Extract the [x, y] coordinate from the center of the cell holding the provided text.  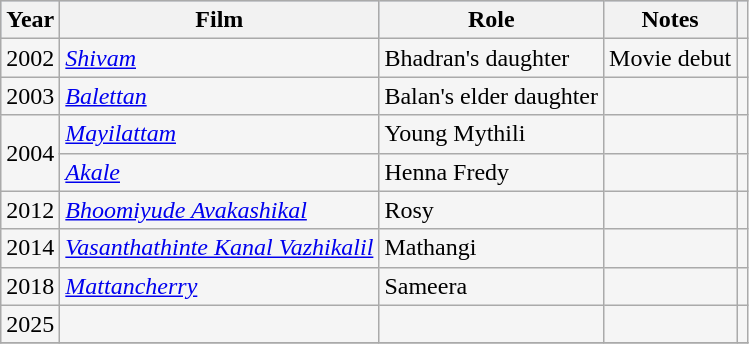
2018 [30, 286]
Henna Fredy [492, 172]
Movie debut [670, 58]
2002 [30, 58]
Bhadran's daughter [492, 58]
2012 [30, 210]
Role [492, 20]
Mayilattam [220, 134]
Balettan [220, 96]
Film [220, 20]
2014 [30, 248]
2004 [30, 153]
Year [30, 20]
Bhoomiyude Avakashikal [220, 210]
Rosy [492, 210]
2003 [30, 96]
2025 [30, 324]
Sameera [492, 286]
Akale [220, 172]
Young Mythili [492, 134]
Vasanthathinte Kanal Vazhikalil [220, 248]
Mathangi [492, 248]
Mattancherry [220, 286]
Notes [670, 20]
Balan's elder daughter [492, 96]
Shivam [220, 58]
